Extract the (X, Y) coordinate from the center of the cell holding the provided text.  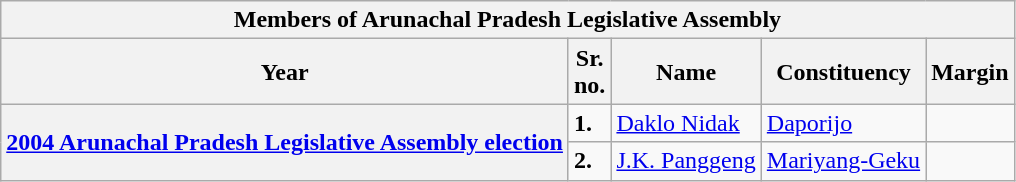
2004 Arunachal Pradesh Legislative Assembly election (285, 142)
Name (686, 72)
Sr.no. (589, 72)
Daporijo (843, 123)
Members of Arunachal Pradesh Legislative Assembly (508, 20)
Mariyang-Geku (843, 161)
Year (285, 72)
2. (589, 161)
Constituency (843, 72)
J.K. Panggeng (686, 161)
Daklo Nidak (686, 123)
1. (589, 123)
Margin (970, 72)
